For the text-containing cell, return its midpoint in (x, y) coordinate format. 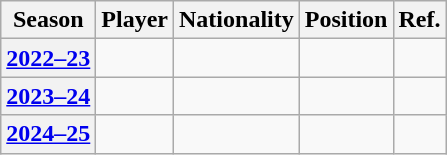
Season (48, 20)
Nationality (237, 20)
2023–24 (48, 96)
Position (346, 20)
Ref. (420, 20)
2022–23 (48, 58)
Player (135, 20)
2024–25 (48, 134)
